Return (X, Y) of the center of cell containing provided text 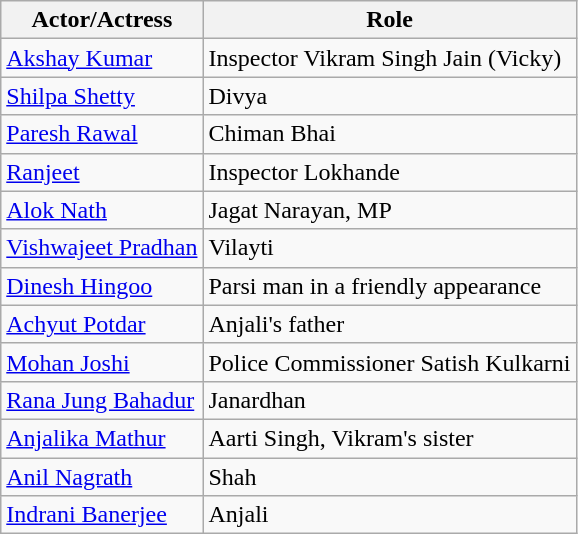
Akshay Kumar (102, 58)
Inspector Lokhande (390, 172)
Police Commissioner Satish Kulkarni (390, 362)
Anil Nagrath (102, 477)
Janardhan (390, 400)
Paresh Rawal (102, 134)
Anjali's father (390, 324)
Anjali (390, 515)
Mohan Joshi (102, 362)
Alok Nath (102, 210)
Actor/Actress (102, 20)
Aarti Singh, Vikram's sister (390, 438)
Inspector Vikram Singh Jain (Vicky) (390, 58)
Chiman Bhai (390, 134)
Divya (390, 96)
Vishwajeet Pradhan (102, 248)
Role (390, 20)
Jagat Narayan, MP (390, 210)
Ranjeet (102, 172)
Achyut Potdar (102, 324)
Shilpa Shetty (102, 96)
Rana Jung Bahadur (102, 400)
Dinesh Hingoo (102, 286)
Shah (390, 477)
Parsi man in a friendly appearance (390, 286)
Indrani Banerjee (102, 515)
Vilayti (390, 248)
Anjalika Mathur (102, 438)
